For the text-containing cell, return its midpoint in [X, Y] coordinate format. 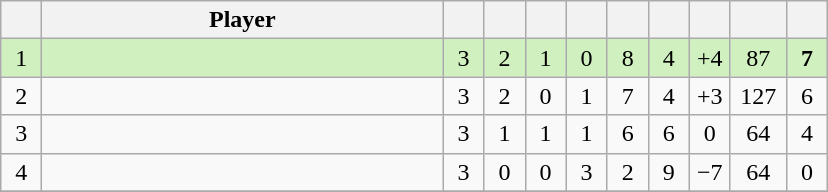
+4 [710, 58]
−7 [710, 172]
9 [668, 172]
Player [242, 20]
8 [628, 58]
127 [758, 96]
+3 [710, 96]
87 [758, 58]
